For the text-containing cell, return its midpoint in (x, y) coordinate format. 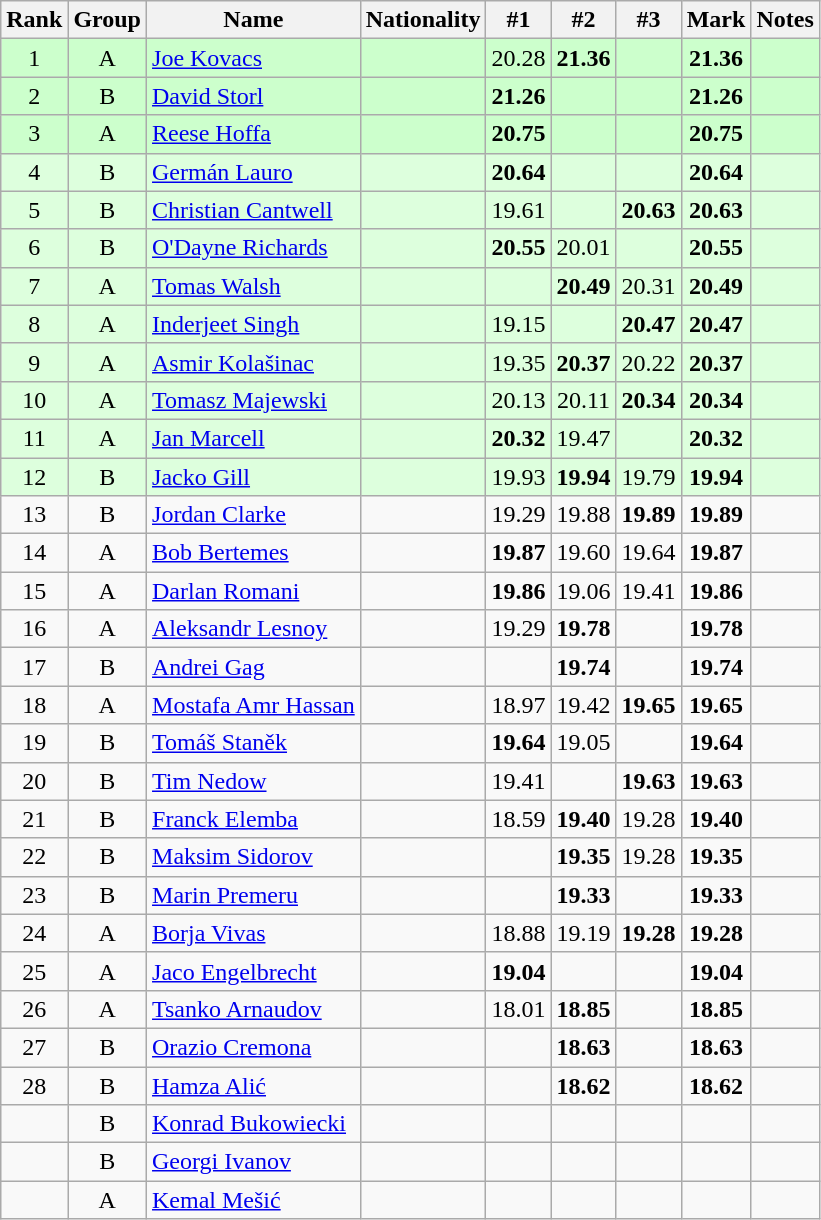
Jordan Clarke (254, 515)
14 (34, 553)
Georgi Ivanov (254, 1162)
19.19 (584, 933)
Tomasz Majewski (254, 400)
5 (34, 210)
11 (34, 438)
19.79 (648, 477)
26 (34, 1009)
Kemal Mešić (254, 1200)
21 (34, 819)
#3 (648, 20)
Marin Premeru (254, 895)
Inderjeet Singh (254, 324)
23 (34, 895)
10 (34, 400)
Tomáš Staněk (254, 743)
Joe Kovacs (254, 58)
Mostafa Amr Hassan (254, 705)
Bob Bertemes (254, 553)
25 (34, 971)
19.60 (584, 553)
6 (34, 248)
Reese Hoffa (254, 134)
Maksim Sidorov (254, 857)
12 (34, 477)
13 (34, 515)
1 (34, 58)
Andrei Gag (254, 667)
19.47 (584, 438)
19.05 (584, 743)
Tsanko Arnaudov (254, 1009)
Rank (34, 20)
Jan Marcell (254, 438)
Hamza Alić (254, 1085)
4 (34, 172)
18.59 (518, 819)
Jacko Gill (254, 477)
19.15 (518, 324)
2 (34, 96)
Konrad Bukowiecki (254, 1124)
20.22 (648, 362)
20.01 (584, 248)
7 (34, 286)
22 (34, 857)
Christian Cantwell (254, 210)
17 (34, 667)
19.88 (584, 515)
27 (34, 1047)
Notes (785, 20)
Tim Nedow (254, 781)
19 (34, 743)
Group (108, 20)
19.06 (584, 591)
9 (34, 362)
David Storl (254, 96)
19.61 (518, 210)
16 (34, 629)
Orazio Cremona (254, 1047)
Tomas Walsh (254, 286)
20.28 (518, 58)
Borja Vivas (254, 933)
Nationality (423, 20)
3 (34, 134)
Darlan Romani (254, 591)
20.13 (518, 400)
20 (34, 781)
24 (34, 933)
#1 (518, 20)
8 (34, 324)
19.42 (584, 705)
19.93 (518, 477)
18 (34, 705)
15 (34, 591)
Jaco Engelbrecht (254, 971)
28 (34, 1085)
Aleksandr Lesnoy (254, 629)
Asmir Kolašinac (254, 362)
18.97 (518, 705)
Germán Lauro (254, 172)
20.11 (584, 400)
#2 (584, 20)
O'Dayne Richards (254, 248)
Name (254, 20)
Franck Elemba (254, 819)
20.31 (648, 286)
18.01 (518, 1009)
Mark (716, 20)
18.88 (518, 933)
